Identify which cell holds the provided text, then report its (x, y) central coordinate. 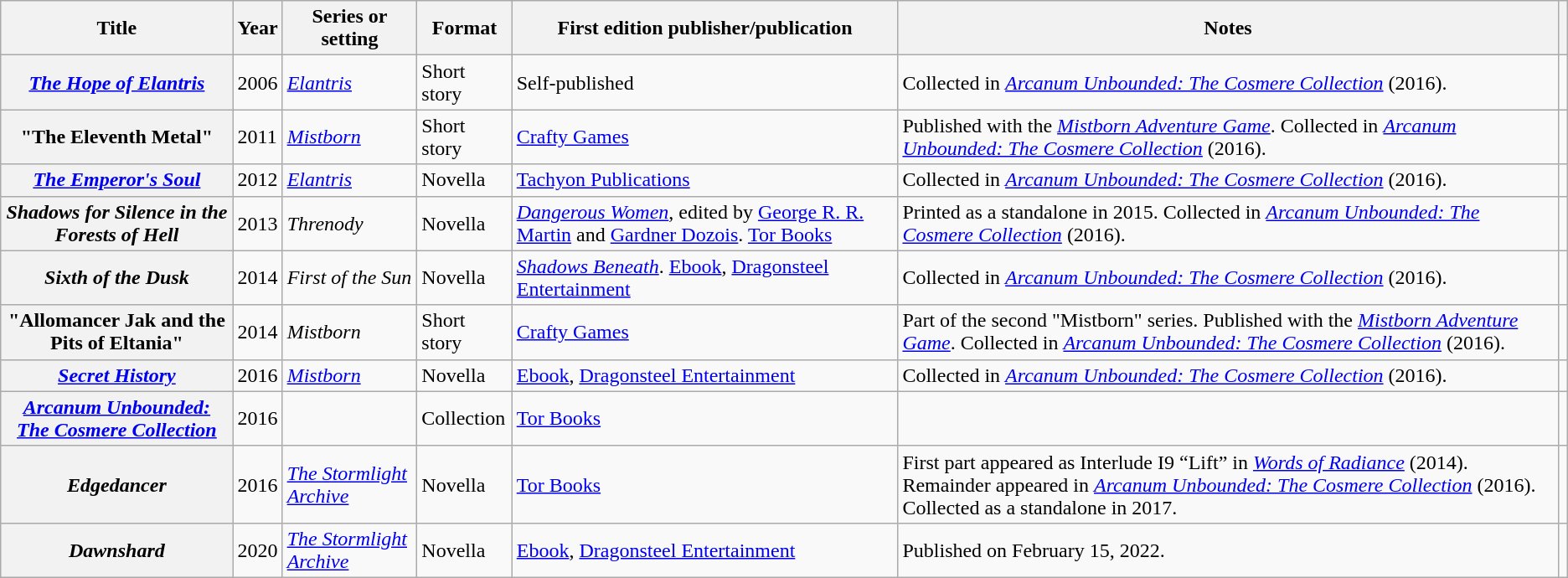
2013 (258, 223)
"The Eleventh Metal" (117, 137)
Tachyon Publications (705, 180)
Series or setting (350, 28)
2011 (258, 137)
Notes (1228, 28)
Arcanum Unbounded: The Cosmere Collection (117, 419)
Shadows Beneath. Ebook, Dragonsteel Entertainment (705, 278)
Collection (464, 419)
Part of the second "Mistborn" series. Published with the Mistborn Adventure Game. Collected in Arcanum Unbounded: The Cosmere Collection (2016). (1228, 332)
Format (464, 28)
The Hope of Elantris (117, 82)
Published on February 15, 2022. (1228, 550)
Edgedancer (117, 484)
Threnody (350, 223)
2020 (258, 550)
First edition publisher/publication (705, 28)
Dawnshard (117, 550)
The Emperor's Soul (117, 180)
2012 (258, 180)
Year (258, 28)
Self-published (705, 82)
Shadows for Silence in the Forests of Hell (117, 223)
Title (117, 28)
Sixth of the Dusk (117, 278)
Published with the Mistborn Adventure Game. Collected in Arcanum Unbounded: The Cosmere Collection (2016). (1228, 137)
Printed as a standalone in 2015. Collected in Arcanum Unbounded: The Cosmere Collection (2016). (1228, 223)
Secret History (117, 375)
First of the Sun (350, 278)
2006 (258, 82)
Dangerous Women, edited by George R. R. Martin and Gardner Dozois. Tor Books (705, 223)
"Allomancer Jak and the Pits of Eltania" (117, 332)
